Return (X, Y) of the center of cell containing provided text 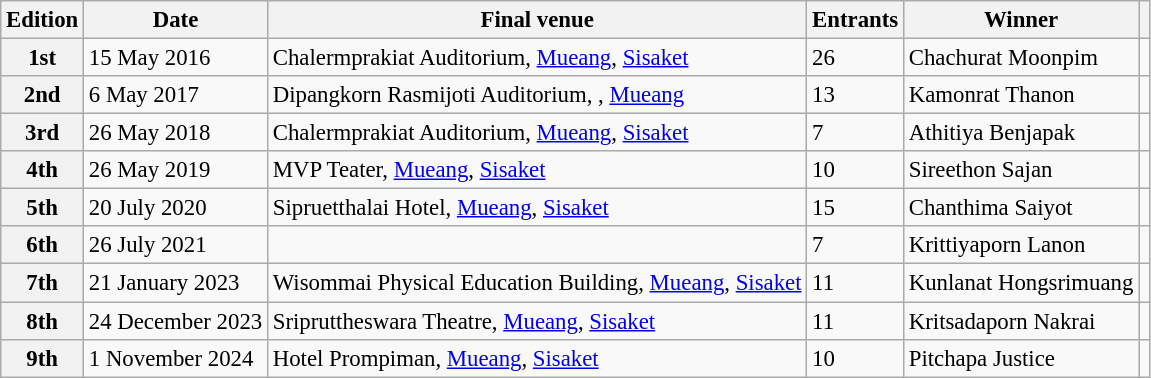
15 (856, 208)
4th (42, 170)
Chanthima Saiyot (1020, 208)
Edition (42, 20)
Kamonrat Thanon (1020, 95)
Sireethon Sajan (1020, 170)
Athitiya Benjapak (1020, 133)
Hotel Prompiman, Mueang, Sisaket (536, 358)
Kunlanat Hongsrimuang (1020, 283)
2nd (42, 95)
Date (176, 20)
Kritsadaporn Nakrai (1020, 321)
Dipangkorn Rasmijoti Auditorium, , Mueang (536, 95)
15 May 2016 (176, 58)
Winner (1020, 20)
6th (42, 245)
20 July 2020 (176, 208)
Sripruttheswara Theatre, Mueang, Sisaket (536, 321)
Sipruetthalai Hotel, Mueang, Sisaket (536, 208)
24 December 2023 (176, 321)
Chachurat Moonpim (1020, 58)
Pitchapa Justice (1020, 358)
Entrants (856, 20)
6 May 2017 (176, 95)
26 May 2019 (176, 170)
26 (856, 58)
9th (42, 358)
5th (42, 208)
MVP Teater, Mueang, Sisaket (536, 170)
13 (856, 95)
7th (42, 283)
1st (42, 58)
8th (42, 321)
Krittiyaporn Lanon (1020, 245)
Final venue (536, 20)
Wisommai Physical Education Building, Mueang, Sisaket (536, 283)
26 July 2021 (176, 245)
26 May 2018 (176, 133)
21 January 2023 (176, 283)
1 November 2024 (176, 358)
3rd (42, 133)
